From the cell containing the given text, extract its center point as (X, Y) coordinate. 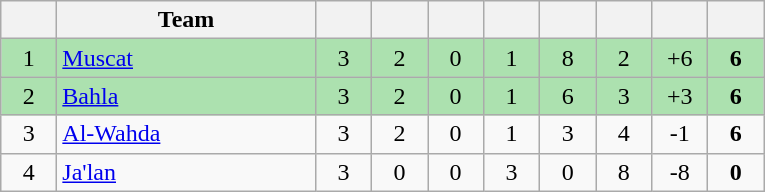
Al-Wahda (186, 134)
+3 (680, 96)
Muscat (186, 58)
Bahla (186, 96)
-8 (680, 172)
Ja'lan (186, 172)
-1 (680, 134)
+6 (680, 58)
Team (186, 20)
